Capture the cell that displays the provided text and extract its [X, Y] central coordinate. 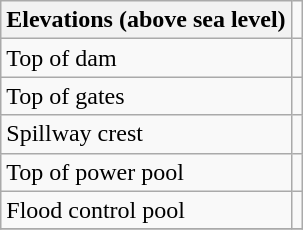
Flood control pool [146, 210]
Top of power pool [146, 172]
Top of gates [146, 96]
Top of dam [146, 58]
Elevations (above sea level) [146, 20]
Spillway crest [146, 134]
